Extract the [X, Y] coordinate from the center of the cell holding the provided text.  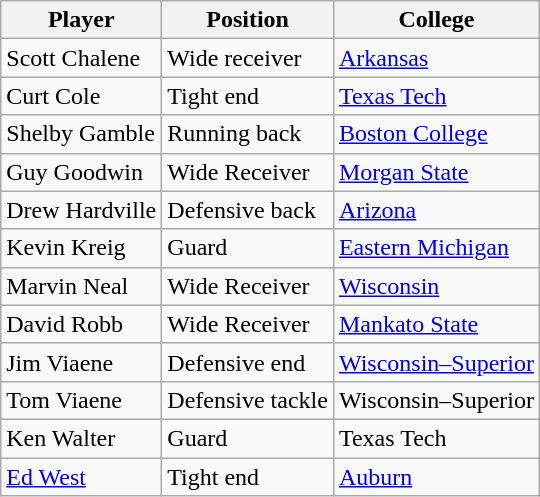
Marvin Neal [82, 286]
Position [248, 20]
Morgan State [436, 172]
College [436, 20]
Jim Viaene [82, 362]
Ken Walter [82, 438]
Defensive end [248, 362]
Auburn [436, 477]
Ed West [82, 477]
Player [82, 20]
Arkansas [436, 58]
David Robb [82, 324]
Curt Cole [82, 96]
Wisconsin [436, 286]
Wide receiver [248, 58]
Drew Hardville [82, 210]
Defensive back [248, 210]
Running back [248, 134]
Defensive tackle [248, 400]
Tom Viaene [82, 400]
Arizona [436, 210]
Kevin Kreig [82, 248]
Guy Goodwin [82, 172]
Mankato State [436, 324]
Shelby Gamble [82, 134]
Boston College [436, 134]
Scott Chalene [82, 58]
Eastern Michigan [436, 248]
